Locate the cell with the specified text and output its (X, Y) center coordinate. 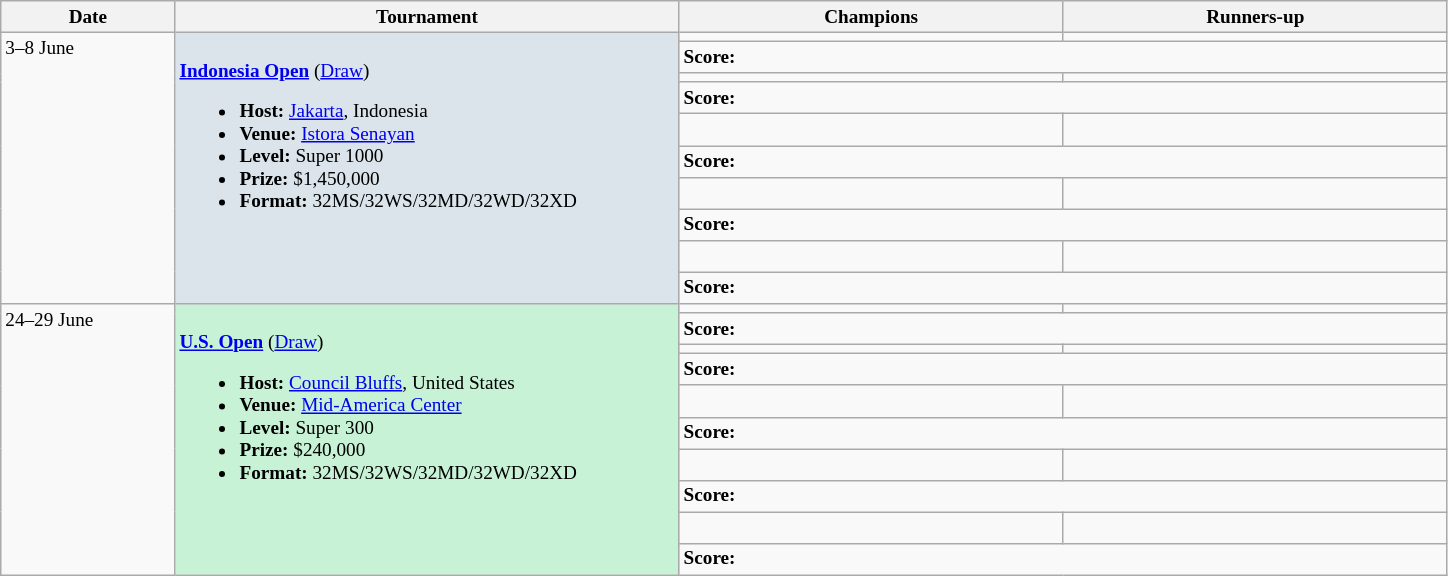
24–29 June (88, 440)
Date (88, 17)
Tournament (427, 17)
Champions (871, 17)
3–8 June (88, 168)
Indonesia Open (Draw)Host: Jakarta, IndonesiaVenue: Istora SenayanLevel: Super 1000Prize: $1,450,000Format: 32MS/32WS/32MD/32WD/32XD (427, 168)
Runners-up (1255, 17)
U.S. Open (Draw)Host: Council Bluffs, United StatesVenue: Mid-America CenterLevel: Super 300Prize: $240,000Format: 32MS/32WS/32MD/32WD/32XD (427, 440)
